Determine the (X, Y) coordinate at the center of the cell enclosing the given text.  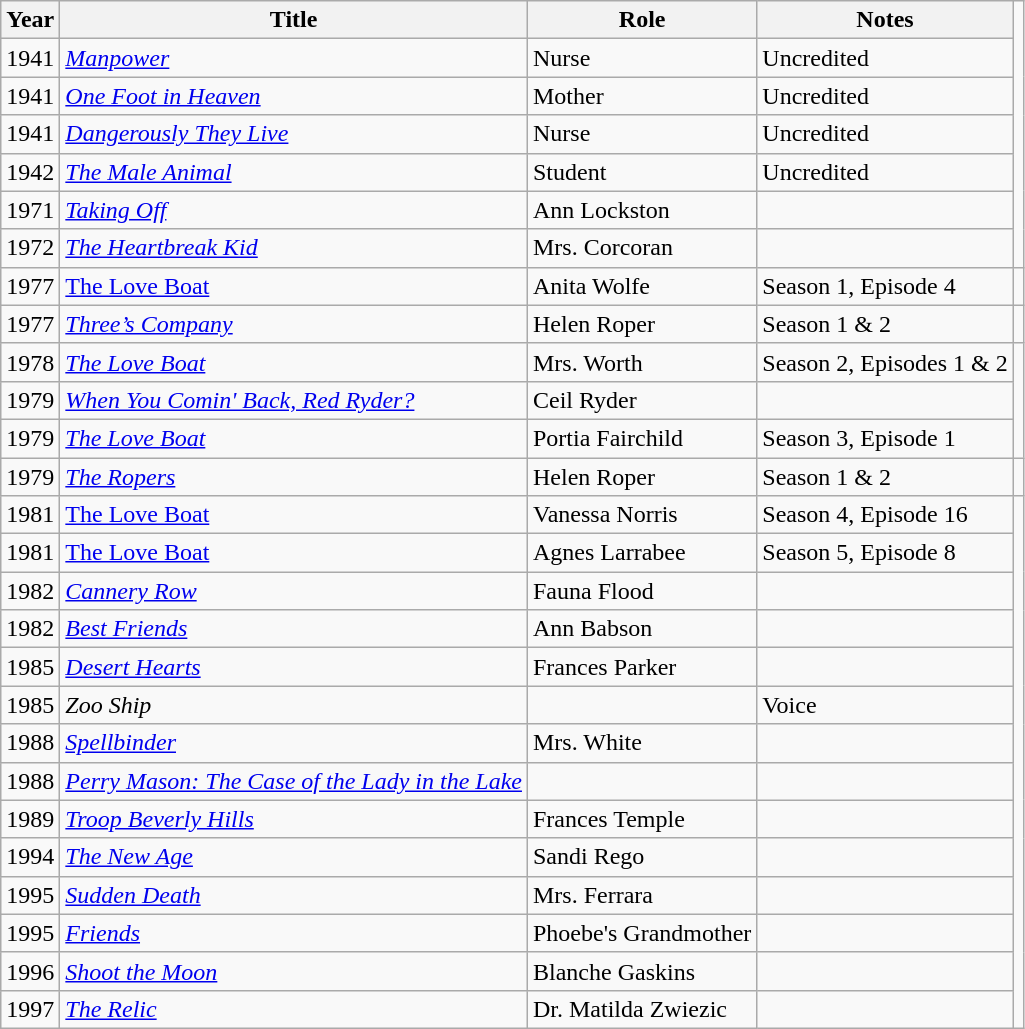
Sudden Death (294, 895)
Fauna Flood (642, 591)
The Male Animal (294, 172)
Ann Lockston (642, 210)
Season 1, Episode 4 (885, 286)
Frances Temple (642, 819)
1972 (30, 248)
Manpower (294, 58)
Season 5, Episode 8 (885, 553)
Student (642, 172)
One Foot in Heaven (294, 96)
Taking Off (294, 210)
The Relic (294, 1009)
The Heartbreak Kid (294, 248)
Phoebe's Grandmother (642, 933)
Blanche Gaskins (642, 971)
Ann Babson (642, 629)
Vanessa Norris (642, 515)
The Ropers (294, 477)
Sandi Rego (642, 857)
1994 (30, 857)
When You Comin' Back, Red Ryder? (294, 400)
1978 (30, 362)
Mother (642, 96)
1971 (30, 210)
Anita Wolfe (642, 286)
The New Age (294, 857)
1997 (30, 1009)
Troop Beverly Hills (294, 819)
Ceil Ryder (642, 400)
Voice (885, 705)
Cannery Row (294, 591)
Best Friends (294, 629)
Frances Parker (642, 667)
Season 3, Episode 1 (885, 438)
Mrs. Corcoran (642, 248)
Shoot the Moon (294, 971)
Season 2, Episodes 1 & 2 (885, 362)
Spellbinder (294, 743)
Zoo Ship (294, 705)
Three’s Company (294, 324)
Perry Mason: The Case of the Lady in the Lake (294, 781)
Notes (885, 20)
Desert Hearts (294, 667)
Mrs. White (642, 743)
Role (642, 20)
1942 (30, 172)
Year (30, 20)
Mrs. Ferrara (642, 895)
Agnes Larrabee (642, 553)
Portia Fairchild (642, 438)
1996 (30, 971)
1989 (30, 819)
Friends (294, 933)
Mrs. Worth (642, 362)
Season 4, Episode 16 (885, 515)
Title (294, 20)
Dangerously They Live (294, 134)
Dr. Matilda Zwiezic (642, 1009)
